Return the [X, Y] coordinate for the center point of the cell that contains the specified text.  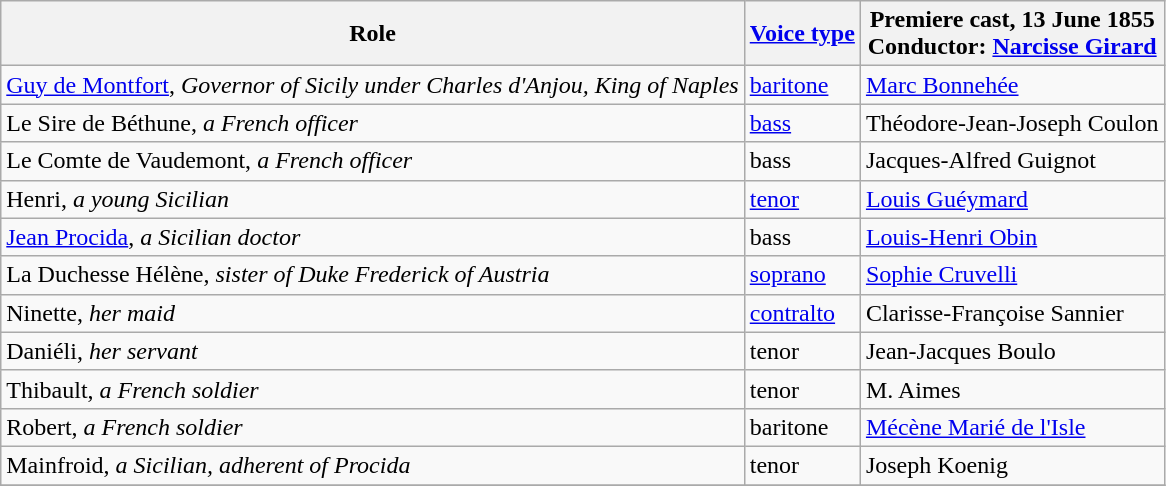
Role [372, 34]
Louis Guéymard [1012, 199]
Sophie Cruvelli [1012, 275]
soprano [802, 275]
Clarisse-Françoise Sannier [1012, 313]
contralto [802, 313]
Théodore-Jean-Joseph Coulon [1012, 123]
Thibault, a French soldier [372, 389]
Joseph Koenig [1012, 465]
Jean-Jacques Boulo [1012, 351]
Guy de Montfort, Governor of Sicily under Charles d'Anjou, King of Naples [372, 85]
Mainfroid, a Sicilian, adherent of Procida [372, 465]
Premiere cast, 13 June 1855Conductor: Narcisse Girard [1012, 34]
Robert, a French soldier [372, 427]
M. Aimes [1012, 389]
Henri, a young Sicilian [372, 199]
Le Comte de Vaudemont, a French officer [372, 161]
Le Sire de Béthune, a French officer [372, 123]
Ninette, her maid [372, 313]
Daniéli, her servant [372, 351]
Jean Procida, a Sicilian doctor [372, 237]
Jacques-Alfred Guignot [1012, 161]
Mécène Marié de l'Isle [1012, 427]
Voice type [802, 34]
Louis-Henri Obin [1012, 237]
Marc Bonnehée [1012, 85]
La Duchesse Hélène, sister of Duke Frederick of Austria [372, 275]
